Identify which cell holds the provided text, then report its (X, Y) central coordinate. 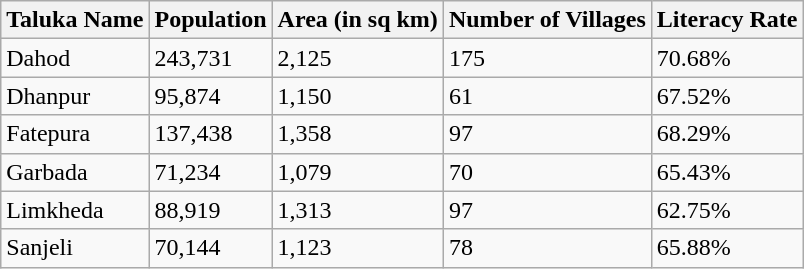
67.52% (727, 96)
Sanjeli (75, 248)
Limkheda (75, 210)
243,731 (210, 58)
68.29% (727, 134)
1,150 (358, 96)
Garbada (75, 172)
65.88% (727, 248)
1,123 (358, 248)
61 (547, 96)
Fatepura (75, 134)
1,313 (358, 210)
137,438 (210, 134)
1,079 (358, 172)
95,874 (210, 96)
88,919 (210, 210)
Dhanpur (75, 96)
Dahod (75, 58)
1,358 (358, 134)
78 (547, 248)
Taluka Name (75, 20)
62.75% (727, 210)
175 (547, 58)
71,234 (210, 172)
70 (547, 172)
70.68% (727, 58)
Area (in sq km) (358, 20)
Number of Villages (547, 20)
65.43% (727, 172)
2,125 (358, 58)
70,144 (210, 248)
Population (210, 20)
Literacy Rate (727, 20)
